Detect which cell encompasses the target text, then output its (x, y) center coordinate. 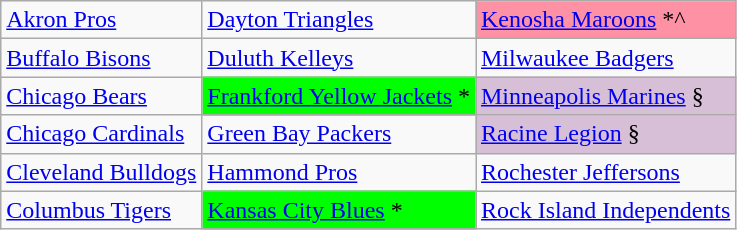
Chicago Bears (102, 96)
Minneapolis Marines § (606, 96)
Dayton Triangles (339, 20)
Frankford Yellow Jackets * (339, 96)
Buffalo Bisons (102, 58)
Kenosha Maroons *^ (606, 20)
Racine Legion § (606, 134)
Columbus Tigers (102, 210)
Kansas City Blues * (339, 210)
Green Bay Packers (339, 134)
Duluth Kelleys (339, 58)
Chicago Cardinals (102, 134)
Milwaukee Badgers (606, 58)
Rock Island Independents (606, 210)
Rochester Jeffersons (606, 172)
Cleveland Bulldogs (102, 172)
Hammond Pros (339, 172)
Akron Pros (102, 20)
